Scan for the cell matching the given text and deliver its [x, y] coordinate at center. 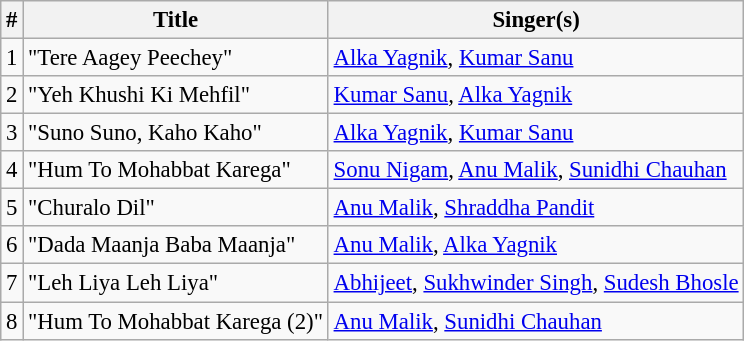
"Hum To Mohabbat Karega (2)" [176, 321]
4 [12, 170]
# [12, 20]
"Churalo Dil" [176, 208]
Singer(s) [536, 20]
6 [12, 245]
Anu Malik, Sunidhi Chauhan [536, 321]
"Leh Liya Leh Liya" [176, 283]
Abhijeet, Sukhwinder Singh, Sudesh Bhosle [536, 283]
Sonu Nigam, Anu Malik, Sunidhi Chauhan [536, 170]
Anu Malik, Alka Yagnik [536, 245]
"Hum To Mohabbat Karega" [176, 170]
Kumar Sanu, Alka Yagnik [536, 95]
7 [12, 283]
Anu Malik, Shraddha Pandit [536, 208]
8 [12, 321]
"Tere Aagey Peechey" [176, 58]
"Dada Maanja Baba Maanja" [176, 245]
2 [12, 95]
"Yeh Khushi Ki Mehfil" [176, 95]
3 [12, 133]
1 [12, 58]
"Suno Suno, Kaho Kaho" [176, 133]
5 [12, 208]
Title [176, 20]
